Extract the [X, Y] coordinate from the center of the cell holding the provided text.  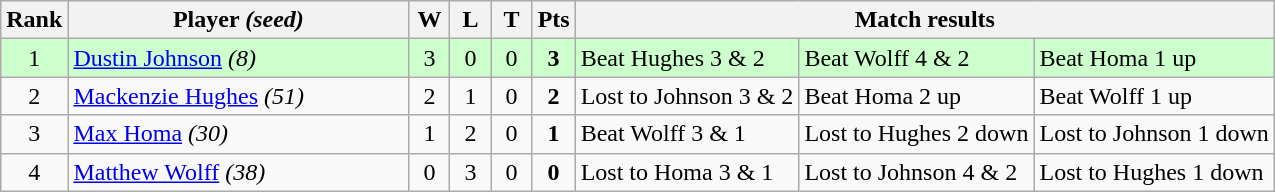
Match results [924, 20]
L [470, 20]
Lost to Johnson 4 & 2 [916, 172]
Dustin Johnson (8) [238, 58]
Beat Homa 1 up [1154, 58]
T [512, 20]
4 [34, 172]
Lost to Johnson 3 & 2 [687, 96]
Rank [34, 20]
Max Homa (30) [238, 134]
Pts [554, 20]
Lost to Hughes 1 down [1154, 172]
Player (seed) [238, 20]
Matthew Wolff (38) [238, 172]
Lost to Homa 3 & 1 [687, 172]
Beat Wolff 3 & 1 [687, 134]
Beat Wolff 1 up [1154, 96]
W [430, 20]
Mackenzie Hughes (51) [238, 96]
Lost to Hughes 2 down [916, 134]
Beat Hughes 3 & 2 [687, 58]
Beat Homa 2 up [916, 96]
Lost to Johnson 1 down [1154, 134]
Beat Wolff 4 & 2 [916, 58]
